Capture the cell that displays the provided text and extract its (X, Y) central coordinate. 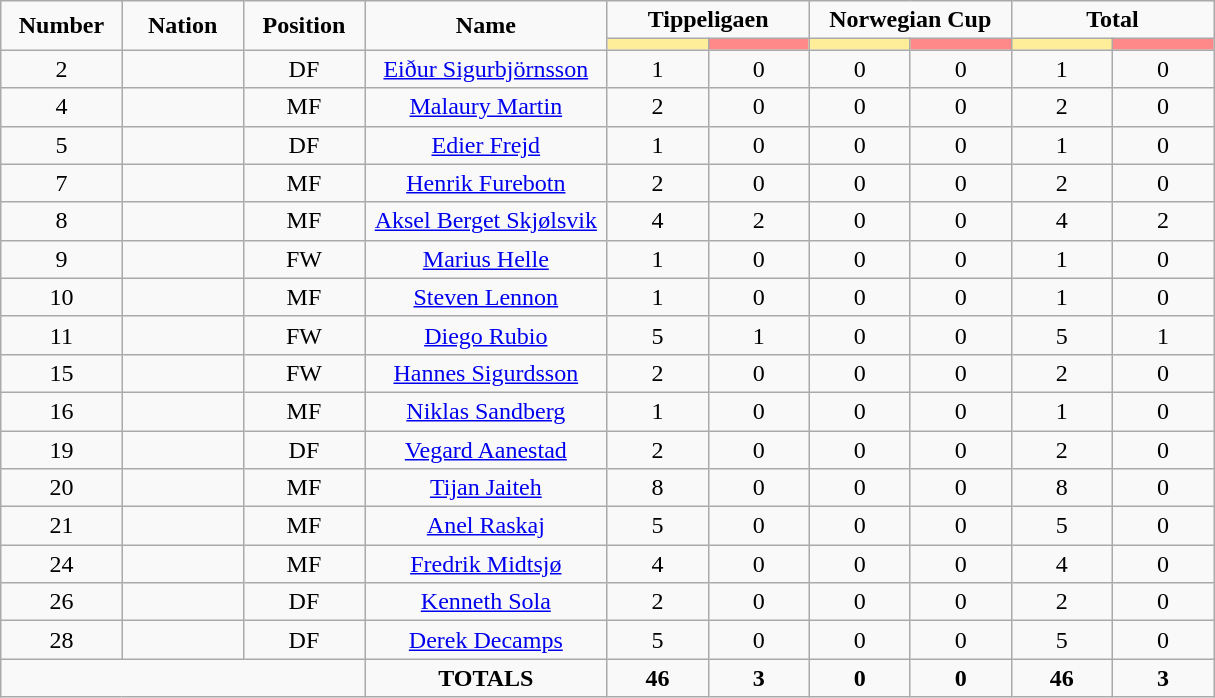
7 (62, 183)
Niklas Sandberg (486, 411)
Henrik Furebotn (486, 183)
Nation (182, 26)
Fredrik Midtsjø (486, 564)
10 (62, 297)
TOTALS (486, 678)
Vegard Aanestad (486, 449)
24 (62, 564)
Number (62, 26)
28 (62, 640)
20 (62, 488)
19 (62, 449)
Hannes Sigurdsson (486, 373)
Position (304, 26)
Norwegian Cup (910, 20)
Anel Raskaj (486, 526)
Eiður Sigurbjörnsson (486, 69)
Name (486, 26)
Steven Lennon (486, 297)
15 (62, 373)
Derek Decamps (486, 640)
Total (1112, 20)
Aksel Berget Skjølsvik (486, 221)
Tippeligaen (708, 20)
26 (62, 602)
Malaury Martin (486, 107)
Diego Rubio (486, 335)
Kenneth Sola (486, 602)
11 (62, 335)
16 (62, 411)
Tijan Jaiteh (486, 488)
Marius Helle (486, 259)
21 (62, 526)
Edier Frejd (486, 145)
9 (62, 259)
